Capture the cell that displays the provided text and extract its [x, y] central coordinate. 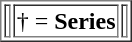
† = Series [66, 20]
